Identify which cell holds the provided text, then report its (x, y) central coordinate. 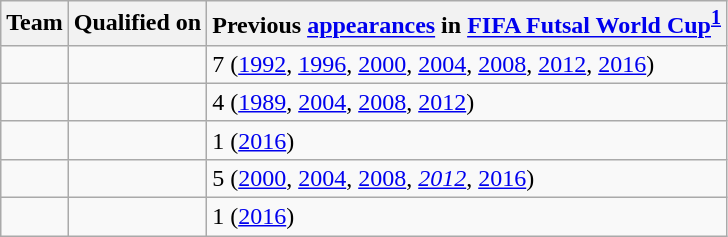
4 (1989, 2004, 2008, 2012) (467, 102)
Qualified on (137, 24)
5 (2000, 2004, 2008, 2012, 2016) (467, 178)
7 (1992, 1996, 2000, 2004, 2008, 2012, 2016) (467, 64)
Previous appearances in FIFA Futsal World Cup1 (467, 24)
Team (35, 24)
